Scan for the cell matching the given text and deliver its [X, Y] coordinate at center. 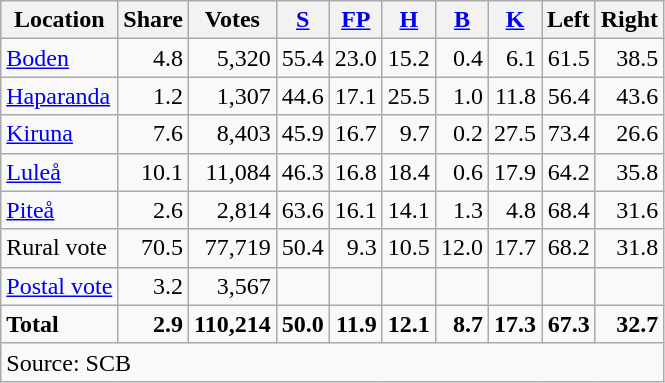
67.3 [569, 324]
27.5 [514, 134]
16.8 [356, 172]
11,084 [232, 172]
2,814 [232, 210]
11.9 [356, 324]
23.0 [356, 58]
2.9 [154, 324]
Piteå [60, 210]
Postal vote [60, 286]
Source: SCB [332, 362]
8.7 [462, 324]
5,320 [232, 58]
2.6 [154, 210]
Kiruna [60, 134]
44.6 [302, 96]
46.3 [302, 172]
3,567 [232, 286]
61.5 [569, 58]
73.4 [569, 134]
B [462, 20]
16.1 [356, 210]
8,403 [232, 134]
17.7 [514, 248]
15.2 [408, 58]
FP [356, 20]
55.4 [302, 58]
Total [60, 324]
17.3 [514, 324]
12.1 [408, 324]
Rural vote [60, 248]
77,719 [232, 248]
3.2 [154, 286]
6.1 [514, 58]
38.5 [629, 58]
S [302, 20]
50.0 [302, 324]
25.5 [408, 96]
1.0 [462, 96]
10.1 [154, 172]
14.1 [408, 210]
Share [154, 20]
31.8 [629, 248]
70.5 [154, 248]
11.8 [514, 96]
12.0 [462, 248]
K [514, 20]
Votes [232, 20]
0.4 [462, 58]
43.6 [629, 96]
17.1 [356, 96]
Location [60, 20]
68.2 [569, 248]
1,307 [232, 96]
17.9 [514, 172]
64.2 [569, 172]
9.3 [356, 248]
Boden [60, 58]
1.3 [462, 210]
0.2 [462, 134]
50.4 [302, 248]
Haparanda [60, 96]
Left [569, 20]
56.4 [569, 96]
0.6 [462, 172]
1.2 [154, 96]
35.8 [629, 172]
18.4 [408, 172]
7.6 [154, 134]
32.7 [629, 324]
26.6 [629, 134]
31.6 [629, 210]
110,214 [232, 324]
9.7 [408, 134]
63.6 [302, 210]
45.9 [302, 134]
Luleå [60, 172]
10.5 [408, 248]
16.7 [356, 134]
68.4 [569, 210]
Right [629, 20]
H [408, 20]
